Locate the cell with the specified text and output its [X, Y] center coordinate. 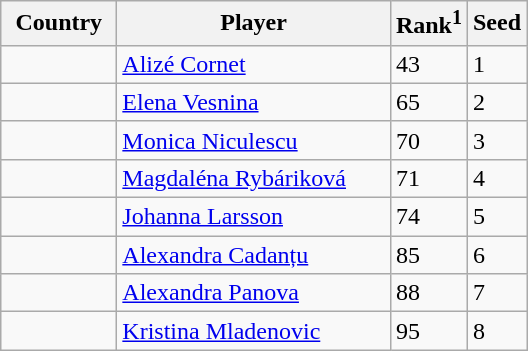
95 [428, 331]
Alizé Cornet [254, 64]
74 [428, 217]
Alexandra Cadanțu [254, 255]
Monica Niculescu [254, 140]
Country [59, 24]
8 [496, 331]
1 [496, 64]
5 [496, 217]
Magdaléna Rybáriková [254, 178]
2 [496, 102]
43 [428, 64]
4 [496, 178]
Rank1 [428, 24]
Elena Vesnina [254, 102]
Seed [496, 24]
Kristina Mladenovic [254, 331]
Johanna Larsson [254, 217]
71 [428, 178]
3 [496, 140]
88 [428, 293]
70 [428, 140]
Alexandra Panova [254, 293]
6 [496, 255]
Player [254, 24]
65 [428, 102]
7 [496, 293]
85 [428, 255]
